Output the [X, Y] coordinate of the center of the cell containing the given text.  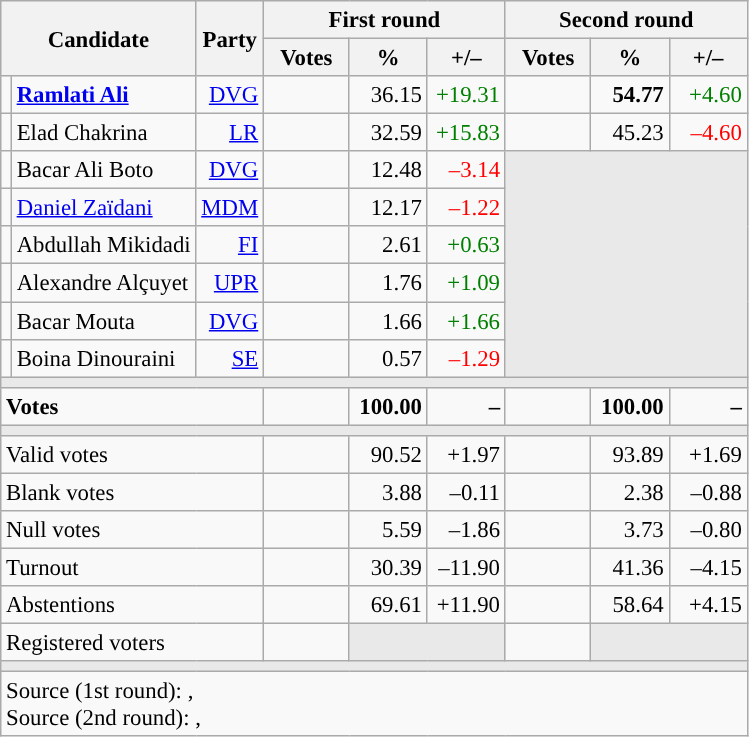
93.89 [630, 455]
Registered voters [132, 643]
+1.66 [466, 321]
Source (1st round): , Source (2nd round): , [374, 704]
Daniel Zaïdani [104, 208]
–3.14 [466, 170]
41.36 [630, 567]
+15.83 [466, 133]
+1.69 [708, 455]
FI [230, 245]
–11.90 [466, 567]
Blank votes [132, 492]
–1.29 [466, 358]
Bacar Mouta [104, 321]
Elad Chakrina [104, 133]
12.17 [388, 208]
3.88 [388, 492]
Abstentions [132, 605]
45.23 [630, 133]
Turnout [132, 567]
–0.11 [466, 492]
30.39 [388, 567]
2.61 [388, 245]
–4.15 [708, 567]
+11.90 [466, 605]
32.59 [388, 133]
90.52 [388, 455]
Boina Dinouraini [104, 358]
SE [230, 358]
MDM [230, 208]
Valid votes [132, 455]
UPR [230, 283]
+4.60 [708, 95]
3.73 [630, 530]
58.64 [630, 605]
Party [230, 38]
–1.22 [466, 208]
69.61 [388, 605]
36.15 [388, 95]
LR [230, 133]
54.77 [630, 95]
1.66 [388, 321]
0.57 [388, 358]
2.38 [630, 492]
+1.09 [466, 283]
Alexandre Alçuyet [104, 283]
+4.15 [708, 605]
5.59 [388, 530]
Second round [626, 20]
–0.80 [708, 530]
1.76 [388, 283]
Ramlati Ali [104, 95]
Abdullah Mikidadi [104, 245]
+1.97 [466, 455]
12.48 [388, 170]
–1.86 [466, 530]
Candidate [98, 38]
+19.31 [466, 95]
Bacar Ali Boto [104, 170]
Null votes [132, 530]
–4.60 [708, 133]
–0.88 [708, 492]
First round [385, 20]
+0.63 [466, 245]
